Determine the (x, y) coordinate at the center of the cell enclosing the given text.  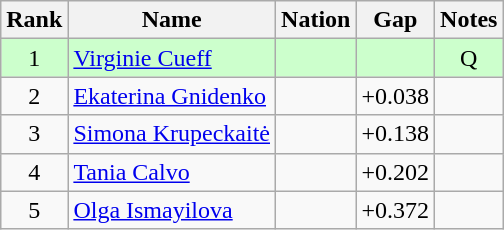
2 (34, 96)
Simona Krupeckaitė (172, 134)
Gap (396, 20)
Notes (469, 20)
Nation (316, 20)
Rank (34, 20)
5 (34, 210)
+0.202 (396, 172)
4 (34, 172)
Tania Calvo (172, 172)
+0.038 (396, 96)
3 (34, 134)
1 (34, 58)
Virginie Cueff (172, 58)
Q (469, 58)
Olga Ismayilova (172, 210)
+0.372 (396, 210)
Name (172, 20)
+0.138 (396, 134)
Ekaterina Gnidenko (172, 96)
